Return [x, y] of the center of cell containing provided text 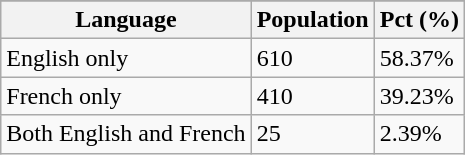
Pct (%) [419, 20]
Both English and French [126, 134]
2.39% [419, 134]
Language [126, 20]
French only [126, 96]
Population [312, 20]
English only [126, 58]
58.37% [419, 58]
410 [312, 96]
39.23% [419, 96]
25 [312, 134]
610 [312, 58]
